From the cell containing the given text, extract its center point as [x, y] coordinate. 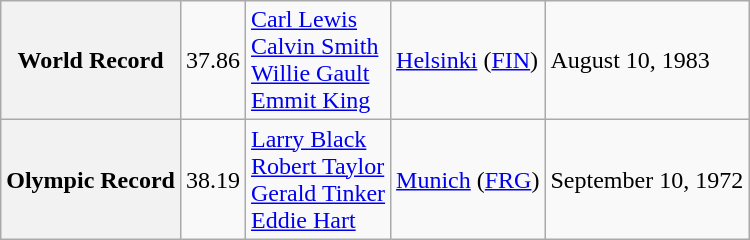
Olympic Record [91, 180]
Helsinki (FIN) [468, 60]
37.86 [212, 60]
Munich (FRG) [468, 180]
38.19 [212, 180]
Larry Black Robert Taylor Gerald Tinker Eddie Hart [318, 180]
September 10, 1972 [647, 180]
Carl Lewis Calvin Smith Willie Gault Emmit King [318, 60]
August 10, 1983 [647, 60]
World Record [91, 60]
